Determine the (X, Y) coordinate at the center of the cell enclosing the given text.  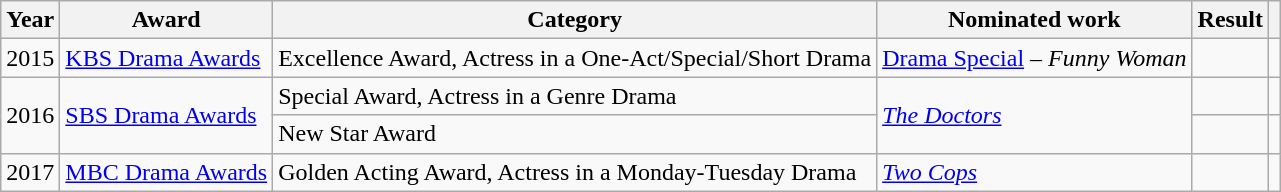
Result (1230, 20)
2017 (30, 172)
Special Award, Actress in a Genre Drama (575, 96)
MBC Drama Awards (166, 172)
Nominated work (1034, 20)
Excellence Award, Actress in a One-Act/Special/Short Drama (575, 58)
Golden Acting Award, Actress in a Monday-Tuesday Drama (575, 172)
Two Cops (1034, 172)
Drama Special – Funny Woman (1034, 58)
KBS Drama Awards (166, 58)
Award (166, 20)
SBS Drama Awards (166, 115)
The Doctors (1034, 115)
Year (30, 20)
New Star Award (575, 134)
2015 (30, 58)
Category (575, 20)
2016 (30, 115)
